Detect which cell encompasses the target text, then output its (x, y) center coordinate. 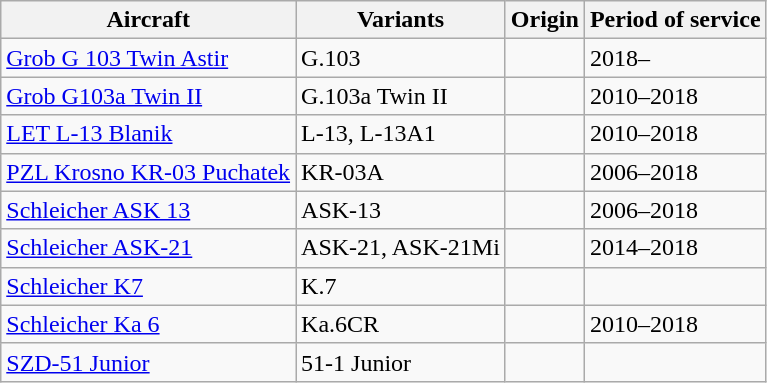
KR-03A (401, 172)
2014–2018 (675, 248)
51-1 Junior (401, 362)
SZD-51 Junior (148, 362)
LET L-13 Blanik (148, 134)
Aircraft (148, 20)
Schleicher K7 (148, 286)
Schleicher ASK 13 (148, 210)
ASK-21, ASK-21Mi (401, 248)
L-13, L-13A1 (401, 134)
Variants (401, 20)
ASK-13 (401, 210)
Grob G103a Twin II (148, 96)
Grob G 103 Twin Astir (148, 58)
K.7 (401, 286)
Schleicher ASK-21 (148, 248)
Schleicher Ka 6 (148, 324)
Ka.6CR (401, 324)
PZL Krosno KR-03 Puchatek (148, 172)
G.103a Twin II (401, 96)
2018– (675, 58)
Origin (544, 20)
G.103 (401, 58)
Period of service (675, 20)
